Return the [x, y] coordinate for the center point of the cell that contains the specified text.  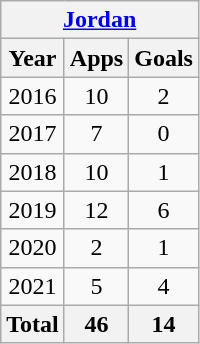
12 [96, 210]
2019 [33, 210]
2016 [33, 96]
4 [164, 286]
Jordan [100, 20]
2020 [33, 248]
Total [33, 324]
5 [96, 286]
7 [96, 134]
Goals [164, 58]
14 [164, 324]
Year [33, 58]
2017 [33, 134]
2021 [33, 286]
Apps [96, 58]
6 [164, 210]
2018 [33, 172]
46 [96, 324]
0 [164, 134]
